Extract the (x, y) coordinate from the center of the cell holding the provided text.  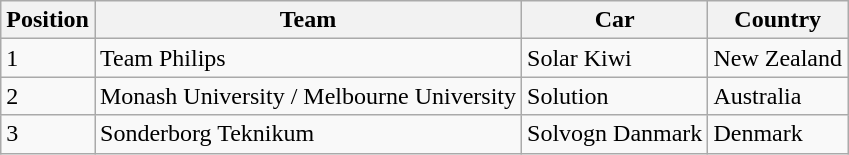
Car (615, 20)
Solution (615, 96)
1 (48, 58)
Country (778, 20)
Australia (778, 96)
Denmark (778, 134)
Sonderborg Teknikum (308, 134)
Team (308, 20)
Position (48, 20)
Team Philips (308, 58)
3 (48, 134)
Monash University / Melbourne University (308, 96)
Solvogn Danmark (615, 134)
New Zealand (778, 58)
Solar Kiwi (615, 58)
2 (48, 96)
